Output the [x, y] coordinate of the center of the cell containing the given text.  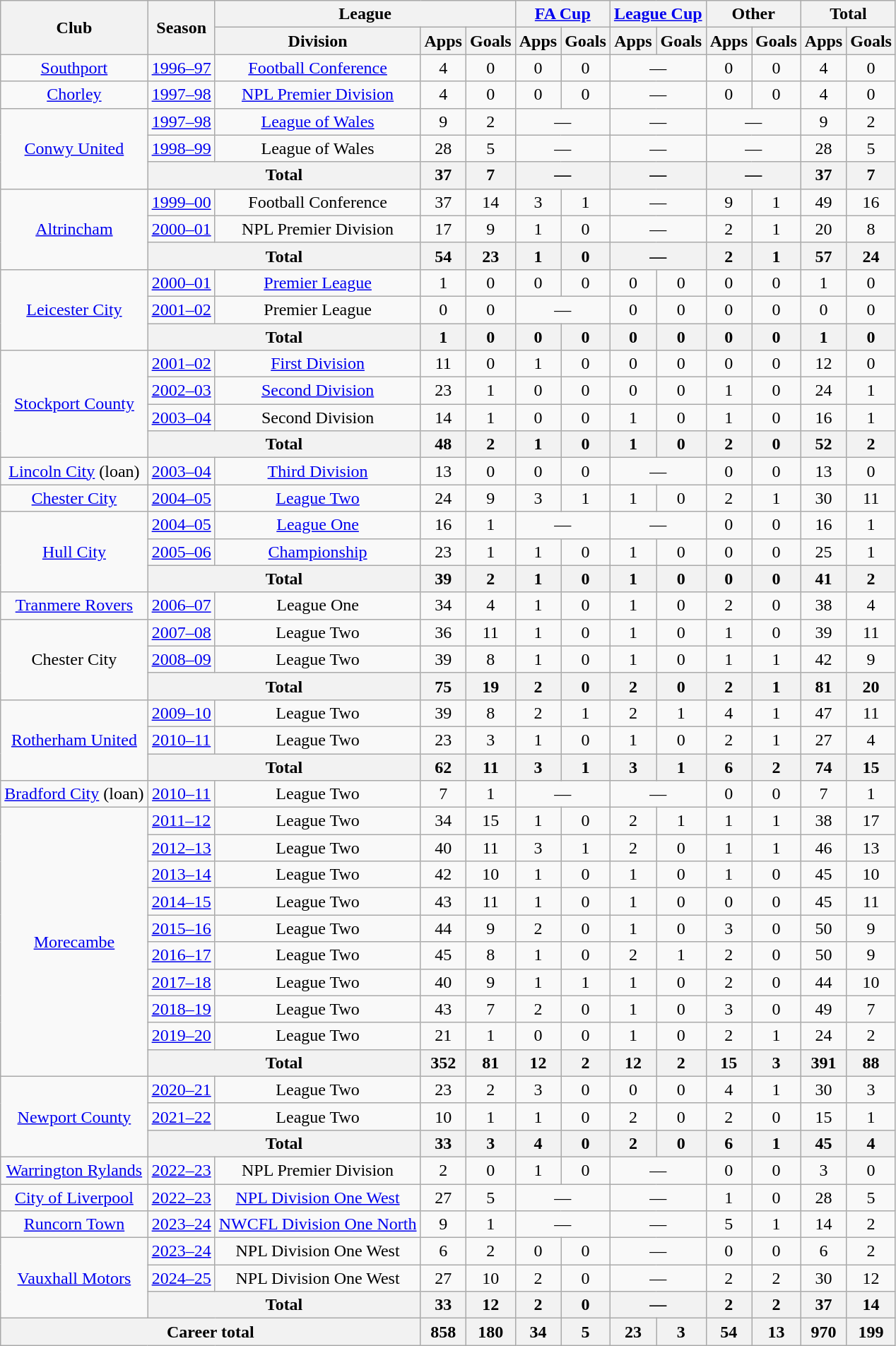
1996–97 [181, 68]
League [365, 14]
2006–07 [181, 606]
Hull City [74, 552]
Season [181, 28]
First Division [318, 364]
2011–12 [181, 821]
47 [823, 713]
Career total [211, 1332]
Warrington Rylands [74, 1170]
2018–19 [181, 1009]
Altrincham [74, 229]
2019–20 [181, 1036]
352 [443, 1063]
2015–16 [181, 928]
Championship [318, 552]
199 [871, 1332]
Leicester City [74, 309]
2013–14 [181, 875]
41 [823, 579]
Division [318, 41]
2007–08 [181, 632]
Newport County [74, 1116]
1998–99 [181, 148]
Rotherham United [74, 740]
Runcorn Town [74, 1224]
180 [490, 1332]
74 [823, 767]
2012–13 [181, 848]
Bradford City (loan) [74, 794]
88 [871, 1063]
2008–09 [181, 659]
2005–06 [181, 552]
1999–00 [181, 202]
52 [823, 444]
2020–21 [181, 1090]
858 [443, 1332]
Tranmere Rovers [74, 606]
League Cup [658, 14]
2014–15 [181, 902]
FA Cup [562, 14]
19 [490, 686]
Morecambe [74, 943]
46 [823, 848]
2002–03 [181, 391]
2017–18 [181, 982]
75 [443, 686]
2024–25 [181, 1278]
21 [443, 1036]
Lincoln City (loan) [74, 471]
Chorley [74, 95]
Conwy United [74, 148]
Club [74, 28]
57 [823, 256]
62 [443, 767]
2021–22 [181, 1116]
36 [443, 632]
25 [823, 552]
Other [753, 14]
Third Division [318, 471]
970 [823, 1332]
2009–10 [181, 713]
NWCFL Division One North [318, 1224]
48 [443, 444]
Vauxhall Motors [74, 1278]
2016–17 [181, 955]
Southport [74, 68]
Stockport County [74, 404]
391 [823, 1063]
City of Liverpool [74, 1198]
